Search for the cell housing the specified text and yield its (X, Y) center coordinate. 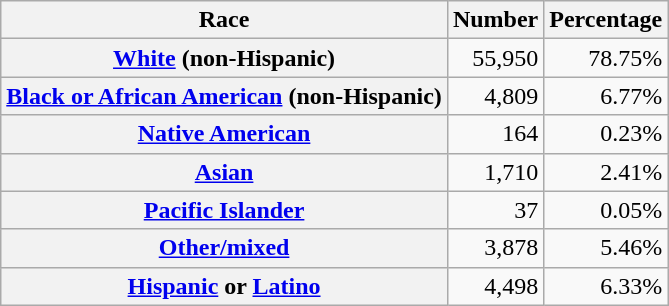
Black or African American (non-Hispanic) (224, 96)
Percentage (606, 20)
0.05% (606, 210)
Other/mixed (224, 248)
Pacific Islander (224, 210)
37 (495, 210)
6.77% (606, 96)
164 (495, 134)
1,710 (495, 172)
3,878 (495, 248)
4,498 (495, 286)
Native American (224, 134)
Hispanic or Latino (224, 286)
5.46% (606, 248)
55,950 (495, 58)
Number (495, 20)
Asian (224, 172)
78.75% (606, 58)
4,809 (495, 96)
0.23% (606, 134)
Race (224, 20)
White (non-Hispanic) (224, 58)
2.41% (606, 172)
6.33% (606, 286)
